Find where the given text appears and provide that cell's center as (X, Y) coordinate. 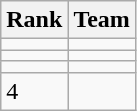
Rank (34, 20)
4 (34, 91)
Team (102, 20)
